Locate the cell with the specified text and output its (x, y) center coordinate. 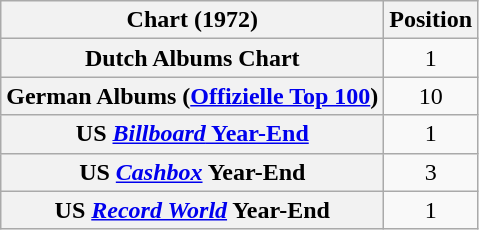
3 (431, 172)
US Cashbox Year-End (192, 172)
Chart (1972) (192, 20)
Position (431, 20)
10 (431, 96)
German Albums (Offizielle Top 100) (192, 96)
US Record World Year-End (192, 210)
US Billboard Year-End (192, 134)
Dutch Albums Chart (192, 58)
